For the text-containing cell, return its midpoint in [X, Y] coordinate format. 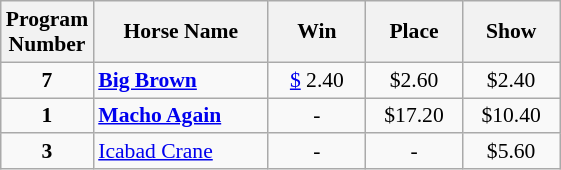
$5.60 [512, 152]
Win [316, 32]
Place [414, 32]
$2.40 [512, 80]
Icabad Crane [180, 152]
3 [47, 152]
7 [47, 80]
Horse Name [180, 32]
Program Number [47, 32]
$2.60 [414, 80]
1 [47, 116]
Show [512, 32]
$ 2.40 [316, 80]
Big Brown [180, 80]
$10.40 [512, 116]
Macho Again [180, 116]
$17.20 [414, 116]
